Extract the (x, y) coordinate from the center of the cell holding the provided text.  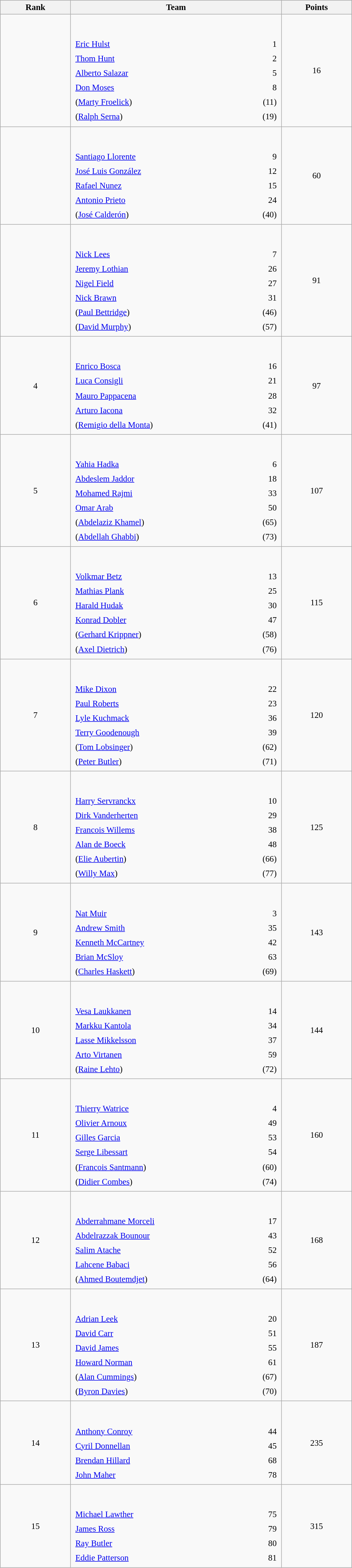
37 (256, 1040)
(40) (258, 214)
59 (256, 1054)
Arto Virtanen (154, 1054)
Harry Servranckx 10 Dirk Vanderherten 29 Francois Willems 38 Alan de Boeck 48 (Elie Aubertin) (66) (Willy Max) (77) (176, 827)
Howard Norman (154, 1363)
Points (316, 7)
(Raine Lehto) (154, 1069)
(Remigio della Monta) (157, 425)
28 (260, 395)
18 (258, 479)
54 (259, 1152)
(Ahmed Boutemdjet) (157, 1279)
Konrad Dobler (155, 620)
78 (262, 1475)
Volkmar Betz (155, 576)
(Charles Haskett) (155, 971)
25 (258, 591)
Michael Lawther (159, 1514)
Cyril Donnellan (159, 1445)
Andrew Smith (155, 928)
50 (258, 508)
Adrian Leek 20 David Carr 51 David James 55 Howard Norman 61 (Alan Cummings) (67) (Byron Davies) (70) (176, 1345)
(19) (255, 117)
Harry Servranckx (154, 801)
Mike Dixon (154, 689)
80 (262, 1543)
(Alan Cummings) (154, 1377)
27 (255, 283)
97 (316, 386)
(Abdelaziz Khamel) (155, 522)
Rank (36, 7)
44 (262, 1431)
Salim Atache (157, 1250)
Enrico Bosca 16 Luca Consigli 21 Mauro Pappacena 28 Arturo Iacona 32 (Remigio della Monta) (41) (176, 386)
29 (257, 816)
Thom Hunt (152, 59)
Volkmar Betz 13 Mathias Plank 25 Harald Hudak 30 Konrad Dobler 47 (Gerhard Krippner) (58) (Axel Dietrich) (76) (176, 603)
Abderrahmane Morceli (157, 1221)
26 (255, 269)
(Abdellah Ghabbi) (155, 537)
(65) (258, 522)
José Luis González (155, 171)
Brian McSloy (155, 957)
144 (316, 1030)
115 (316, 603)
39 (258, 732)
Mathias Plank (155, 591)
(62) (258, 747)
35 (258, 928)
143 (316, 933)
48 (257, 845)
34 (256, 1026)
Thierry Watrice (156, 1109)
(11) (255, 102)
Markku Kantola (154, 1026)
11 (36, 1135)
75 (262, 1514)
Brendan Hillard (159, 1460)
Nat Muir 3 Andrew Smith 35 Kenneth McCartney 42 Brian McSloy 63 (Charles Haskett) (69) (176, 933)
235 (316, 1443)
(69) (258, 971)
49 (259, 1123)
1 (255, 44)
Enrico Bosca (157, 366)
160 (316, 1135)
(41) (260, 425)
38 (257, 830)
43 (261, 1235)
Gilles Garcia (156, 1138)
Serge Libessart (156, 1152)
(46) (255, 312)
Kenneth McCartney (155, 942)
Ray Butler (159, 1543)
John Maher (159, 1475)
Vesa Laukkanen (154, 1011)
Nick Lees (152, 254)
107 (316, 490)
Lasse Mikkelsson (154, 1040)
Dirk Vanderherten (154, 816)
Mauro Pappacena (157, 395)
Don Moses (152, 88)
Mohamed Rajmi (155, 493)
(76) (258, 649)
36 (258, 718)
Olivier Arnoux (156, 1123)
21 (260, 381)
Luca Consigli (157, 381)
Vesa Laukkanen 14 Markku Kantola 34 Lasse Mikkelsson 37 Arto Virtanen 59 (Raine Lehto) (72) (176, 1030)
31 (255, 298)
Abdelrazzak Bounour (157, 1235)
30 (258, 606)
52 (261, 1250)
81 (262, 1558)
(64) (261, 1279)
Antonio Prieto (155, 200)
Abdeslem Jaddor (155, 479)
(David Murphy) (152, 327)
(70) (257, 1392)
Eddie Patterson (159, 1558)
Arturo Iacona (157, 410)
(Willy Max) (154, 874)
63 (258, 957)
(Didier Combes) (156, 1181)
45 (262, 1445)
Santiago Llorente 9 José Luis González 12 Rafael Nunez 15 Antonio Prieto 24 (José Calderón) (40) (176, 175)
Abderrahmane Morceli 17 Abdelrazzak Bounour 43 Salim Atache 52 Lahcene Babaci 56 (Ahmed Boutemdjet) (64) (176, 1240)
91 (316, 281)
315 (316, 1526)
Nick Lees 7 Jeremy Lothian 26 Nigel Field 27 Nick Brawn 31 (Paul Bettridge) (46) (David Murphy) (57) (176, 281)
24 (258, 200)
53 (259, 1138)
Nat Muir (155, 913)
Michael Lawther 75 James Ross 79 Ray Butler 80 Eddie Patterson 81 (176, 1526)
(Francois Santmann) (156, 1167)
20 (257, 1319)
(66) (257, 859)
Mike Dixon 22 Paul Roberts 23 Lyle Kuchmack 36 Terry Goodenough 39 (Tom Lobsinger) (62) (Peter Butler) (71) (176, 715)
56 (261, 1264)
Anthony Conroy (159, 1431)
Omar Arab (155, 508)
Eric Hulst 1 Thom Hunt 2 Alberto Salazar 5 Don Moses 8 (Marty Froelick) (11) (Ralph Serna) (19) (176, 71)
187 (316, 1345)
David James (154, 1348)
79 (262, 1529)
(72) (256, 1069)
3 (258, 913)
(Gerhard Krippner) (155, 635)
(73) (258, 537)
61 (257, 1363)
32 (260, 410)
(58) (258, 635)
Alberto Salazar (152, 73)
Santiago Llorente (155, 156)
(Ralph Serna) (152, 117)
Francois Willems (154, 830)
(Tom Lobsinger) (154, 747)
42 (258, 942)
Alan de Boeck (154, 845)
Terry Goodenough (154, 732)
Eric Hulst (152, 44)
2 (255, 59)
Harald Hudak (155, 606)
Nigel Field (152, 283)
(Marty Froelick) (152, 102)
(Elie Aubertin) (154, 859)
168 (316, 1240)
51 (257, 1333)
Paul Roberts (154, 703)
Nick Brawn (152, 298)
(71) (258, 761)
(67) (257, 1377)
125 (316, 827)
(77) (257, 874)
(Paul Bettridge) (152, 312)
David Carr (154, 1333)
47 (258, 620)
(60) (259, 1167)
James Ross (159, 1529)
Jeremy Lothian (152, 269)
Lahcene Babaci (157, 1264)
Thierry Watrice 4 Olivier Arnoux 49 Gilles Garcia 53 Serge Libessart 54 (Francois Santmann) (60) (Didier Combes) (74) (176, 1135)
68 (262, 1460)
60 (316, 175)
(Axel Dietrich) (155, 649)
22 (258, 689)
(José Calderón) (155, 214)
55 (257, 1348)
23 (258, 703)
Yahia Hadka 6 Abdeslem Jaddor 18 Mohamed Rajmi 33 Omar Arab 50 (Abdelaziz Khamel) (65) (Abdellah Ghabbi) (73) (176, 490)
Anthony Conroy 44 Cyril Donnellan 45 Brendan Hillard 68 John Maher 78 (176, 1443)
Adrian Leek (154, 1319)
Yahia Hadka (155, 464)
(74) (259, 1181)
120 (316, 715)
(Peter Butler) (154, 761)
(57) (255, 327)
Lyle Kuchmack (154, 718)
33 (258, 493)
Rafael Nunez (155, 185)
Team (176, 7)
(Byron Davies) (154, 1392)
17 (261, 1221)
